Scan for the cell matching the given text and deliver its [x, y] coordinate at center. 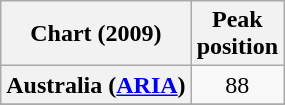
Peakposition [237, 34]
88 [237, 85]
Chart (2009) [96, 34]
Australia (ARIA) [96, 85]
